For the text-containing cell, return its midpoint in [x, y] coordinate format. 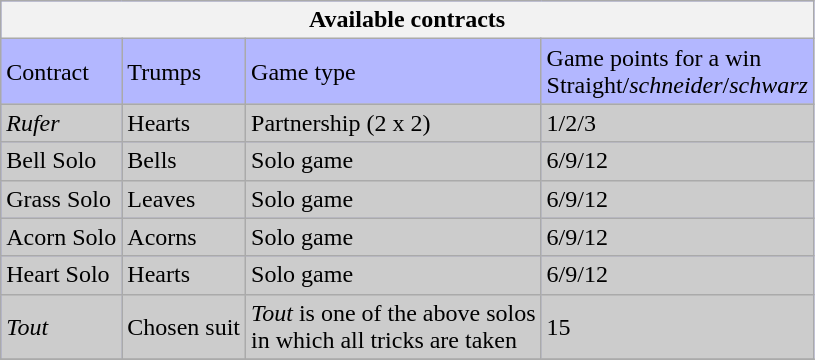
Tout is one of the above solosin which all tricks are taken [394, 326]
Tout [62, 326]
Available contracts [408, 20]
Partnership (2 x 2) [394, 123]
Grass Solo [62, 199]
Chosen suit [184, 326]
Heart Solo [62, 275]
15 [677, 326]
Acorn Solo [62, 237]
Trumps [184, 72]
Bells [184, 161]
Leaves [184, 199]
Game type [394, 72]
Bell Solo [62, 161]
Game points for a winStraight/schneider/schwarz [677, 72]
Acorns [184, 237]
Contract [62, 72]
Rufer [62, 123]
1/2/3 [677, 123]
